Scan for the cell matching the given text and deliver its (X, Y) coordinate at center. 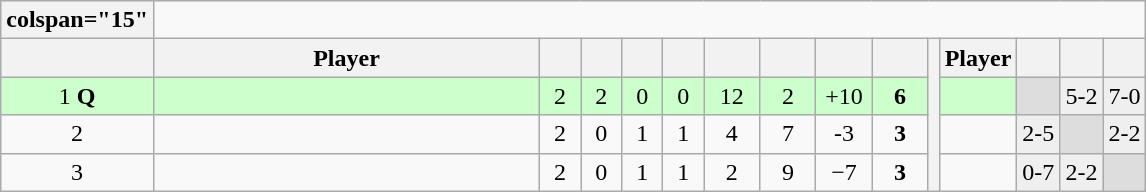
colspan="15" (78, 20)
1 Q (78, 96)
6 (900, 96)
7 (788, 134)
-3 (844, 134)
+10 (844, 96)
12 (732, 96)
−7 (844, 172)
4 (732, 134)
2-5 (1038, 134)
9 (788, 172)
5-2 (1082, 96)
7-0 (1124, 96)
0-7 (1038, 172)
